Locate the cell with the specified text and output its [X, Y] center coordinate. 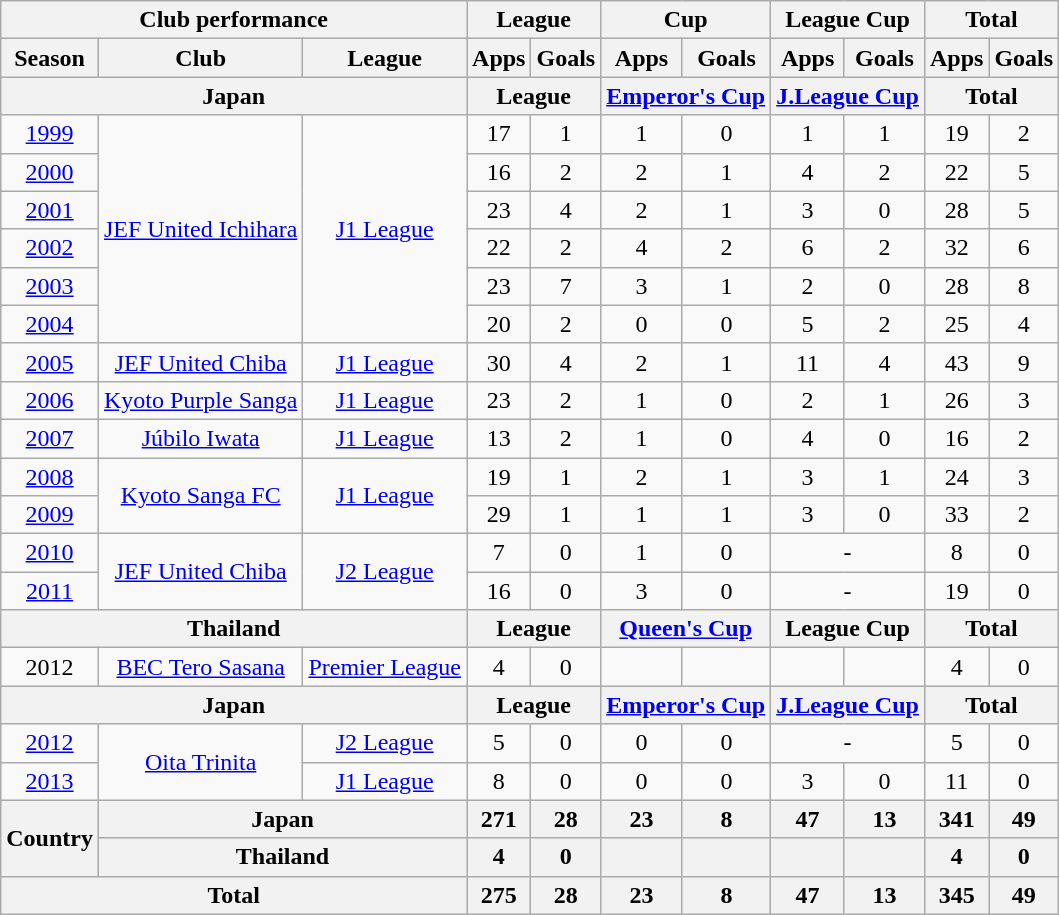
17 [499, 134]
Club [200, 58]
341 [956, 819]
29 [499, 515]
30 [499, 362]
Cup [686, 20]
2005 [50, 362]
271 [499, 819]
Kyoto Sanga FC [200, 496]
345 [956, 895]
1999 [50, 134]
BEC Tero Sasana [200, 667]
Season [50, 58]
2004 [50, 324]
275 [499, 895]
2003 [50, 286]
2007 [50, 438]
25 [956, 324]
2013 [50, 781]
2008 [50, 477]
20 [499, 324]
2010 [50, 553]
Club performance [234, 20]
9 [1024, 362]
24 [956, 477]
Premier League [385, 667]
2000 [50, 172]
2011 [50, 591]
2006 [50, 400]
2009 [50, 515]
Oita Trinita [200, 762]
2001 [50, 210]
JEF United Ichihara [200, 229]
26 [956, 400]
Júbilo Iwata [200, 438]
43 [956, 362]
33 [956, 515]
2002 [50, 248]
Country [50, 838]
Queen's Cup [686, 629]
32 [956, 248]
Kyoto Purple Sanga [200, 400]
